Determine the [x, y] coordinate at the center of the cell enclosing the given text.  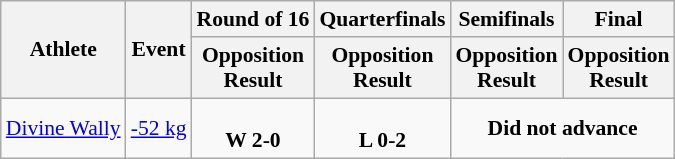
Did not advance [562, 128]
Athlete [64, 50]
Final [619, 19]
Semifinals [506, 19]
L 0-2 [382, 128]
Quarterfinals [382, 19]
-52 kg [159, 128]
Event [159, 50]
W 2-0 [254, 128]
Divine Wally [64, 128]
Round of 16 [254, 19]
